Provide the [X, Y] coordinate of the cell's center where the given text is located.  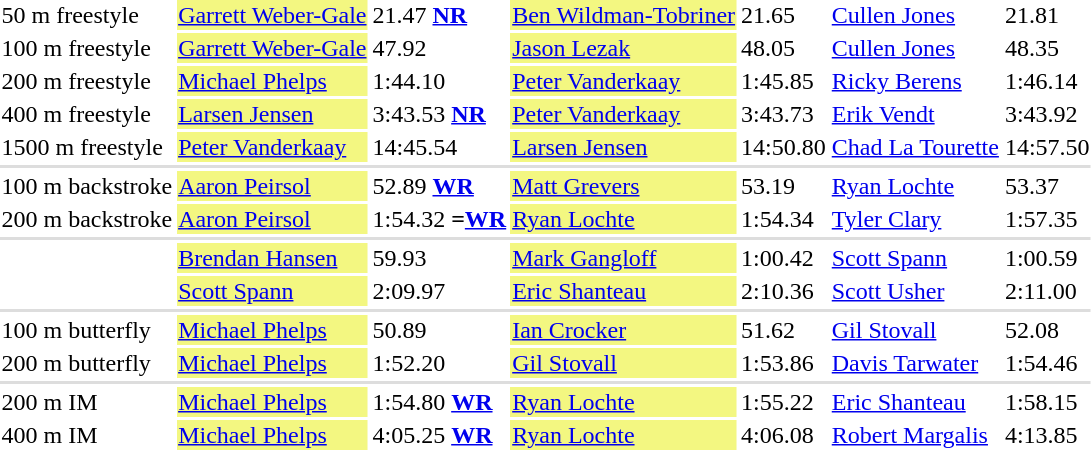
21.81 [1047, 15]
1:54.80 WR [440, 402]
1:54.32 =WR [440, 219]
100 m butterfly [87, 330]
1:54.34 [784, 219]
53.37 [1047, 186]
3:43.92 [1047, 114]
50 m freestyle [87, 15]
14:57.50 [1047, 147]
200 m backstroke [87, 219]
200 m IM [87, 402]
1:53.86 [784, 363]
52.89 WR [440, 186]
Ricky Berens [915, 81]
Robert Margalis [915, 435]
52.08 [1047, 330]
1:55.22 [784, 402]
51.62 [784, 330]
Davis Tarwater [915, 363]
200 m butterfly [87, 363]
1:58.15 [1047, 402]
14:45.54 [440, 147]
Ian Crocker [624, 330]
1:44.10 [440, 81]
50.89 [440, 330]
47.92 [440, 48]
4:06.08 [784, 435]
4:13.85 [1047, 435]
21.65 [784, 15]
59.93 [440, 258]
4:05.25 WR [440, 435]
Scott Usher [915, 291]
53.19 [784, 186]
Erik Vendt [915, 114]
Jason Lezak [624, 48]
Ben Wildman-Tobriner [624, 15]
Tyler Clary [915, 219]
Mark Gangloff [624, 258]
2:10.36 [784, 291]
1500 m freestyle [87, 147]
1:00.59 [1047, 258]
Chad La Tourette [915, 147]
Matt Grevers [624, 186]
14:50.80 [784, 147]
1:57.35 [1047, 219]
100 m freestyle [87, 48]
Brendan Hansen [272, 258]
2:09.97 [440, 291]
1:52.20 [440, 363]
400 m freestyle [87, 114]
3:43.73 [784, 114]
100 m backstroke [87, 186]
1:45.85 [784, 81]
2:11.00 [1047, 291]
21.47 NR [440, 15]
48.35 [1047, 48]
1:00.42 [784, 258]
1:46.14 [1047, 81]
200 m freestyle [87, 81]
400 m IM [87, 435]
48.05 [784, 48]
3:43.53 NR [440, 114]
1:54.46 [1047, 363]
